Find where the given text appears and provide that cell's center as (x, y) coordinate. 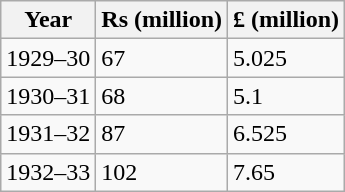
68 (162, 96)
1930–31 (48, 96)
Rs (million) (162, 20)
102 (162, 172)
1931–32 (48, 134)
7.65 (286, 172)
1932–33 (48, 172)
5.1 (286, 96)
Year (48, 20)
6.525 (286, 134)
87 (162, 134)
5.025 (286, 58)
67 (162, 58)
1929–30 (48, 58)
£ (million) (286, 20)
